For the text-containing cell, return its midpoint in (x, y) coordinate format. 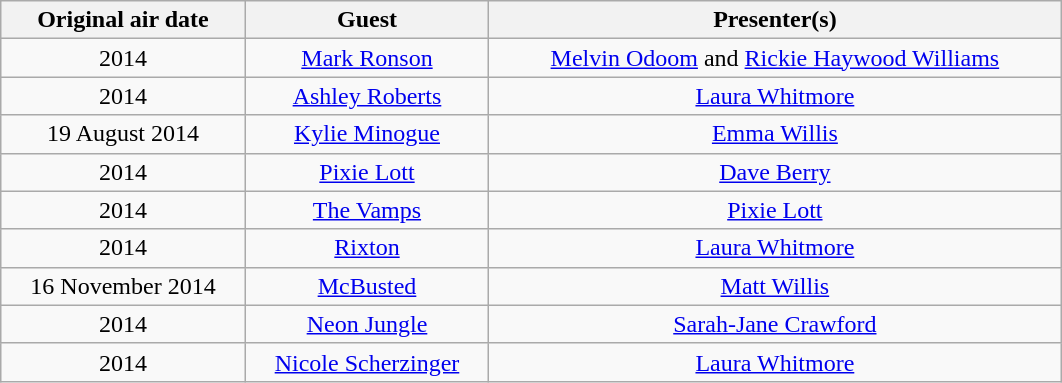
Original air date (123, 20)
Mark Ronson (367, 58)
Sarah-Jane Crawford (775, 324)
McBusted (367, 286)
Presenter(s) (775, 20)
Kylie Minogue (367, 134)
Emma Willis (775, 134)
Ashley Roberts (367, 96)
Guest (367, 20)
Dave Berry (775, 172)
The Vamps (367, 210)
Neon Jungle (367, 324)
Rixton (367, 248)
16 November 2014 (123, 286)
Matt Willis (775, 286)
Melvin Odoom and Rickie Haywood Williams (775, 58)
19 August 2014 (123, 134)
Nicole Scherzinger (367, 362)
